Search for the cell housing the specified text and yield its (X, Y) center coordinate. 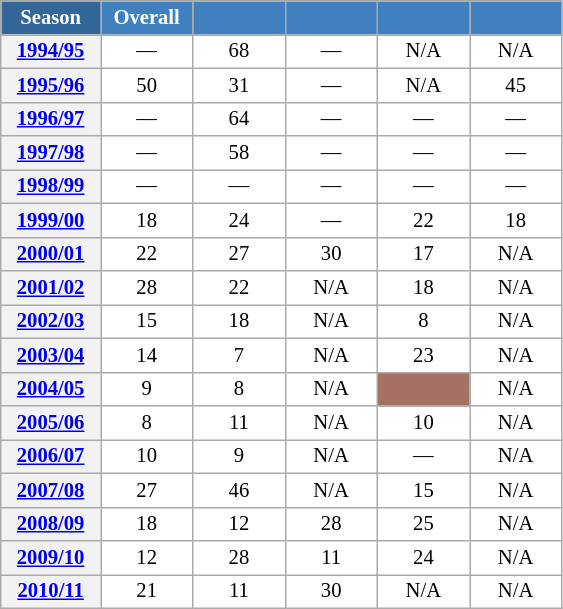
17 (423, 254)
1996/97 (51, 119)
2004/05 (51, 389)
31 (239, 85)
2008/09 (51, 524)
2005/06 (51, 423)
2009/10 (51, 557)
Overall (146, 17)
2006/07 (51, 456)
2010/11 (51, 591)
58 (239, 153)
21 (146, 591)
2002/03 (51, 321)
68 (239, 51)
1999/00 (51, 220)
1997/98 (51, 153)
14 (146, 355)
2007/08 (51, 490)
45 (516, 85)
2001/02 (51, 287)
23 (423, 355)
Season (51, 17)
7 (239, 355)
2000/01 (51, 254)
1998/99 (51, 186)
2003/04 (51, 355)
64 (239, 119)
1994/95 (51, 51)
46 (239, 490)
1995/96 (51, 85)
25 (423, 524)
50 (146, 85)
